Identify which cell holds the provided text, then report its [X, Y] central coordinate. 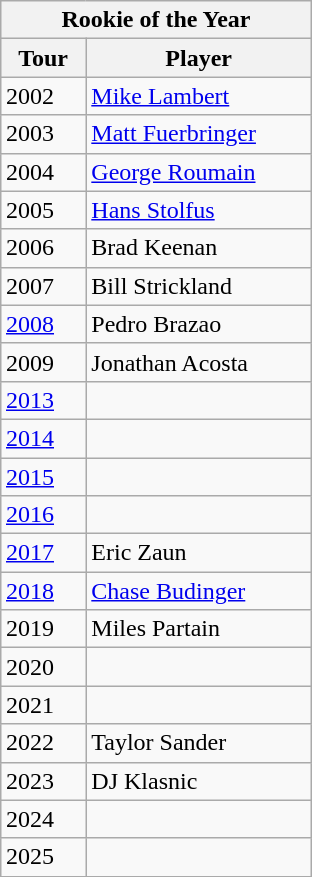
Rookie of the Year [156, 20]
2020 [42, 667]
2025 [42, 857]
DJ Klasnic [199, 781]
2022 [42, 743]
2021 [42, 705]
2005 [42, 210]
2014 [42, 438]
2016 [42, 515]
Taylor Sander [199, 743]
2008 [42, 324]
2013 [42, 400]
2019 [42, 629]
Tour [42, 58]
Jonathan Acosta [199, 362]
2002 [42, 96]
Brad Keenan [199, 248]
2017 [42, 553]
2023 [42, 781]
Chase Budinger [199, 591]
2009 [42, 362]
2015 [42, 477]
2006 [42, 248]
George Roumain [199, 172]
2024 [42, 819]
Hans Stolfus [199, 210]
Bill Strickland [199, 286]
2018 [42, 591]
Pedro Brazao [199, 324]
2003 [42, 134]
Eric Zaun [199, 553]
Mike Lambert [199, 96]
2007 [42, 286]
Matt Fuerbringer [199, 134]
2004 [42, 172]
Player [199, 58]
Miles Partain [199, 629]
